Output the (X, Y) coordinate of the center of the cell containing the given text.  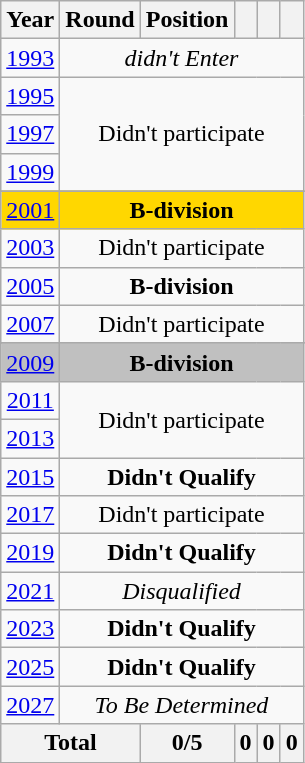
didn't Enter (182, 58)
2007 (30, 324)
1997 (30, 134)
2019 (30, 553)
0/5 (187, 743)
2025 (30, 667)
2003 (30, 248)
2011 (30, 400)
Round (100, 20)
2001 (30, 210)
To Be Determined (182, 705)
1993 (30, 58)
Disqualified (182, 591)
2021 (30, 591)
Total (71, 743)
2013 (30, 438)
Position (187, 20)
Year (30, 20)
1999 (30, 172)
2027 (30, 705)
2017 (30, 515)
1995 (30, 96)
2015 (30, 477)
2009 (30, 362)
2005 (30, 286)
2023 (30, 629)
